Scan for the cell matching the given text and deliver its (X, Y) coordinate at center. 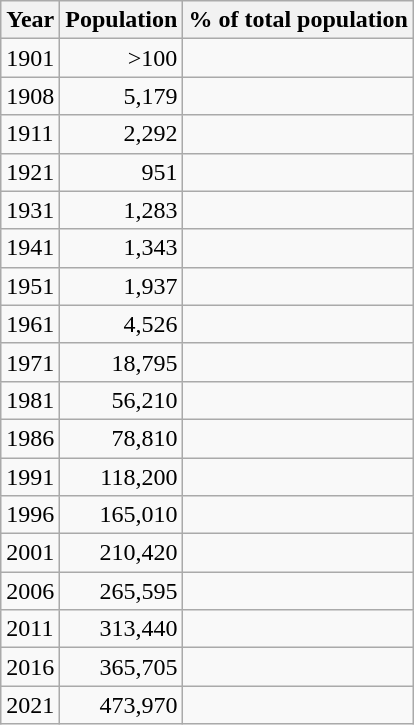
1991 (30, 477)
% of total population (298, 20)
2,292 (122, 134)
1901 (30, 58)
2016 (30, 667)
165,010 (122, 515)
1971 (30, 362)
1981 (30, 400)
2001 (30, 553)
1986 (30, 438)
Year (30, 20)
1,937 (122, 286)
>100 (122, 58)
210,420 (122, 553)
118,200 (122, 477)
Population (122, 20)
473,970 (122, 705)
1,283 (122, 210)
365,705 (122, 667)
2006 (30, 591)
4,526 (122, 324)
1931 (30, 210)
78,810 (122, 438)
2011 (30, 629)
18,795 (122, 362)
1908 (30, 96)
313,440 (122, 629)
1,343 (122, 248)
2021 (30, 705)
56,210 (122, 400)
1941 (30, 248)
265,595 (122, 591)
1921 (30, 172)
1961 (30, 324)
5,179 (122, 96)
1996 (30, 515)
951 (122, 172)
1911 (30, 134)
1951 (30, 286)
